Return (x, y) of the center of cell containing provided text 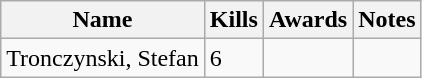
Awards (308, 20)
Name (103, 20)
Kills (234, 20)
6 (234, 58)
Notes (387, 20)
Tronczynski, Stefan (103, 58)
